Search for the cell housing the specified text and yield its (X, Y) center coordinate. 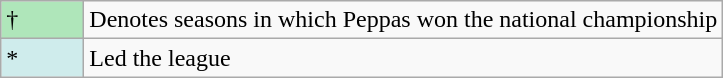
Led the league (404, 58)
† (42, 20)
* (42, 58)
Denotes seasons in which Peppas won the national championship (404, 20)
